Search for the cell housing the specified text and yield its [X, Y] center coordinate. 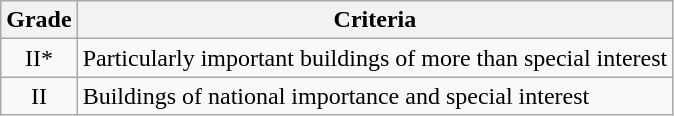
Criteria [375, 20]
Particularly important buildings of more than special interest [375, 58]
II* [39, 58]
II [39, 96]
Buildings of national importance and special interest [375, 96]
Grade [39, 20]
